Determine the (x, y) coordinate at the center of the cell enclosing the given text.  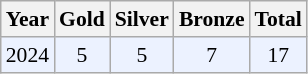
Gold (82, 19)
Year (28, 19)
Bronze (212, 19)
Total (278, 19)
2024 (28, 55)
17 (278, 55)
Silver (142, 19)
7 (212, 55)
